Search for the cell housing the specified text and yield its (x, y) center coordinate. 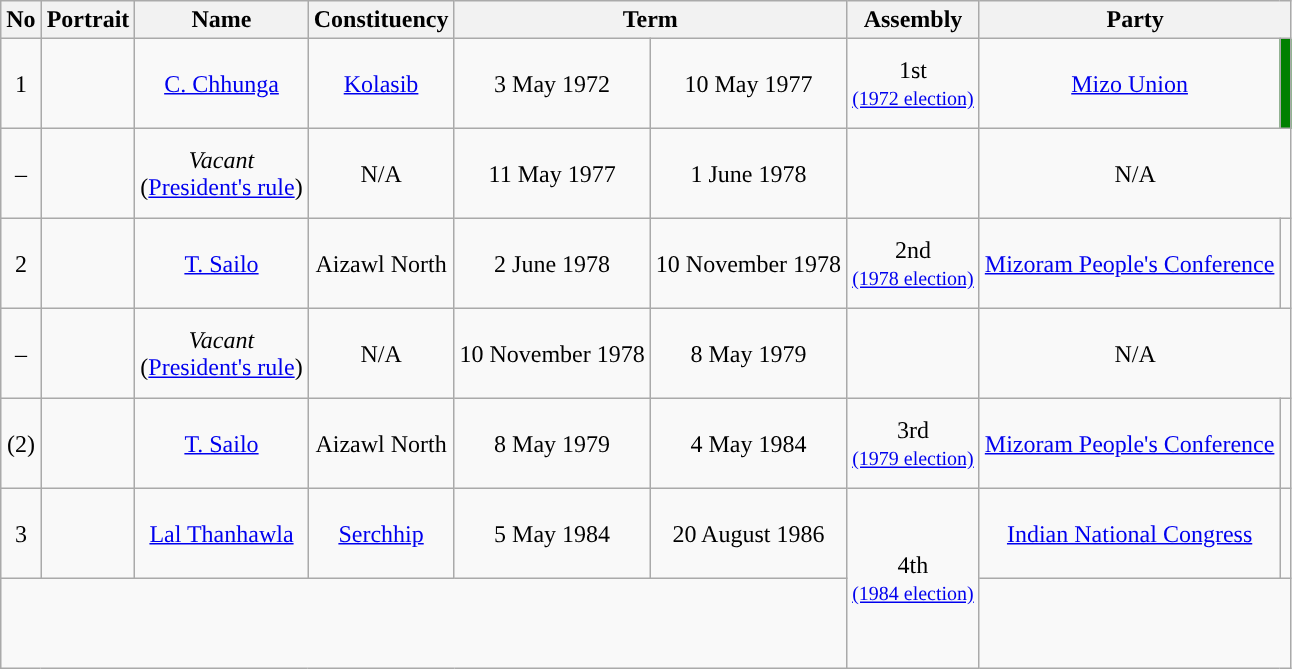
2 (21, 264)
Party (1135, 20)
Kolasib (381, 84)
1 June 1978 (748, 174)
4 May 1984 (748, 444)
1 (21, 84)
Serchhip (381, 534)
Indian National Congress (1130, 534)
C. Chhunga (222, 84)
2nd(1978 election) (914, 264)
Mizo Union (1130, 84)
3rd(1979 election) (914, 444)
1st(1972 election) (914, 84)
Lal Thanhawla (222, 534)
3 May 1972 (552, 84)
(2) (21, 444)
Constituency (381, 20)
2 June 1978 (552, 264)
11 May 1977 (552, 174)
Term (650, 20)
Portrait (88, 20)
5 May 1984 (552, 534)
10 May 1977 (748, 84)
4th(1984 election) (914, 579)
Name (222, 20)
Assembly (914, 20)
No (21, 20)
3 (21, 534)
20 August 1986 (748, 534)
